Search for the cell housing the specified text and yield its (x, y) center coordinate. 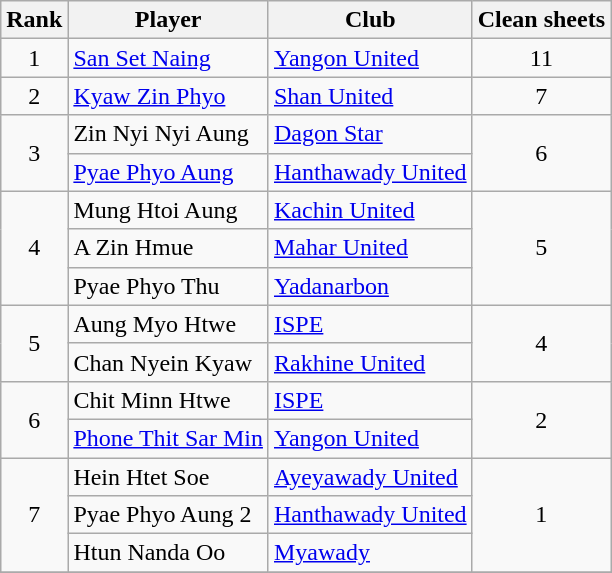
Rakhine United (370, 362)
Chit Minn Htwe (168, 400)
Club (370, 20)
Phone Thit Sar Min (168, 438)
Htun Nanda Oo (168, 553)
Kyaw Zin Phyo (168, 96)
Aung Myo Htwe (168, 324)
Yadanarbon (370, 286)
Dagon Star (370, 134)
11 (541, 58)
Mahar United (370, 248)
Kachin United (370, 210)
Rank (34, 20)
A Zin Hmue (168, 248)
San Set Naing (168, 58)
Myawady (370, 553)
Pyae Phyo Thu (168, 286)
Hein Htet Soe (168, 477)
Chan Nyein Kyaw (168, 362)
Pyae Phyo Aung (168, 172)
Ayeyawady United (370, 477)
Player (168, 20)
Clean sheets (541, 20)
3 (34, 153)
Shan United (370, 96)
Zin Nyi Nyi Aung (168, 134)
Mung Htoi Aung (168, 210)
Pyae Phyo Aung 2 (168, 515)
